Return the (x, y) coordinate for the center point of the cell that contains the specified text.  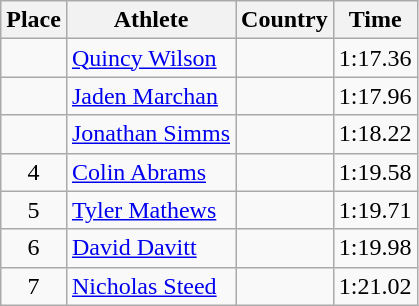
Place (34, 20)
Time (375, 20)
David Davitt (150, 248)
Colin Abrams (150, 172)
1:19.71 (375, 210)
Jaden Marchan (150, 96)
1:19.58 (375, 172)
Jonathan Simms (150, 134)
Nicholas Steed (150, 286)
1:17.96 (375, 96)
Country (285, 20)
1:19.98 (375, 248)
Tyler Mathews (150, 210)
1:21.02 (375, 286)
4 (34, 172)
6 (34, 248)
5 (34, 210)
1:18.22 (375, 134)
7 (34, 286)
Quincy Wilson (150, 58)
Athlete (150, 20)
1:17.36 (375, 58)
